Find where the given text appears and provide that cell's center as (X, Y) coordinate. 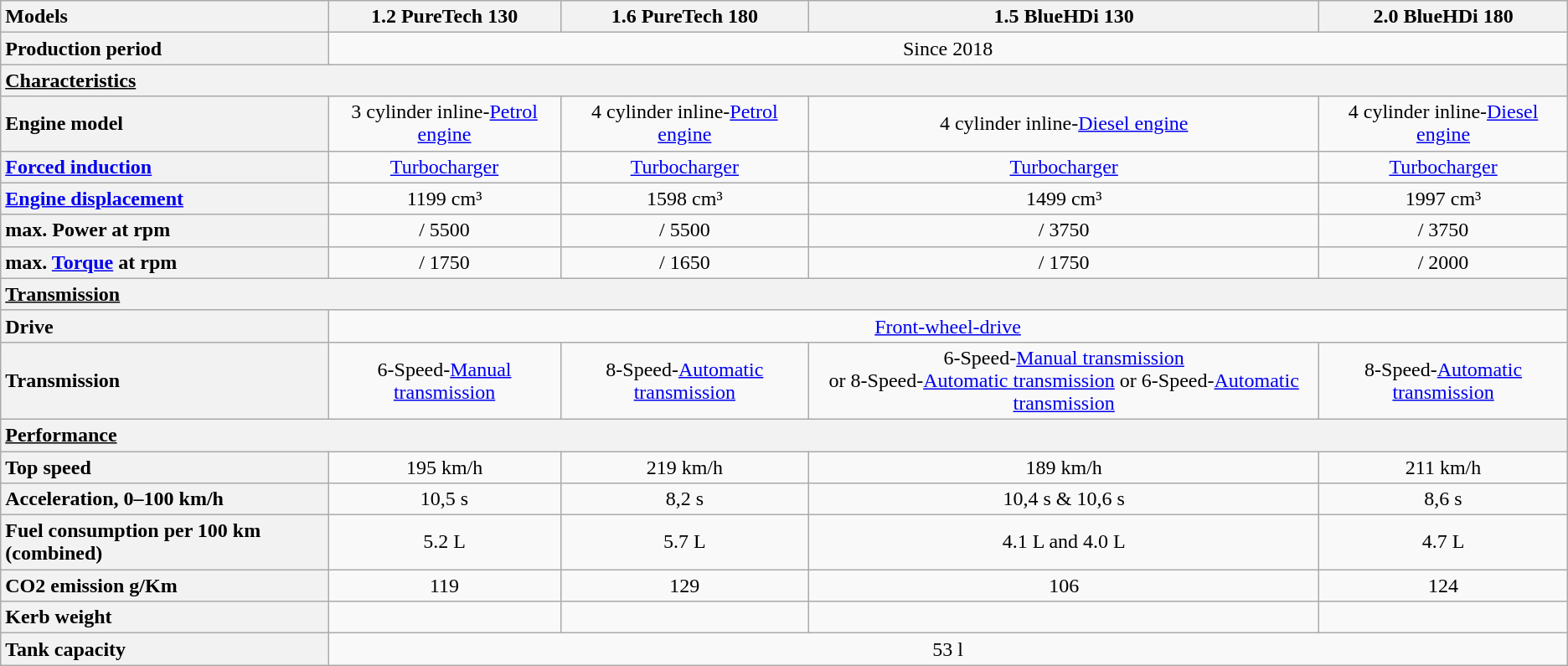
1499 cm³ (1064, 199)
1.6 PureTech 180 (684, 17)
Forced induction (164, 167)
3 cylinder inline-Petrol engine (444, 124)
4.1 L and 4.0 L (1064, 543)
4 cylinder inline-Petrol engine (684, 124)
8,6 s (1443, 499)
8,2 s (684, 499)
Front-wheel-drive (948, 326)
Tank capacity (164, 649)
129 (684, 586)
max. Power at rpm (164, 230)
5.7 L (684, 543)
6-Speed-Manual transmissionor 8-Speed-Automatic transmission or 6-Speed-Automatic transmission (1064, 380)
119 (444, 586)
Fuel consumption per 100 km (combined) (164, 543)
211 km/h (1443, 467)
1598 cm³ (684, 199)
10,5 s (444, 499)
Drive (164, 326)
/ 1650 (684, 262)
1.2 PureTech 130 (444, 17)
2.0 BlueHDi 180 (1443, 17)
124 (1443, 586)
219 km/h (684, 467)
189 km/h (1064, 467)
5.2 L (444, 543)
6-Speed-Manual transmission (444, 380)
Characteristics (784, 80)
Acceleration, 0–100 km/h (164, 499)
Models (164, 17)
1.5 BlueHDi 130 (1064, 17)
Kerb weight (164, 617)
max. Torque at rpm (164, 262)
1199 cm³ (444, 199)
106 (1064, 586)
Engine model (164, 124)
CO2 emission g/Km (164, 586)
195 km/h (444, 467)
4.7 L (1443, 543)
Performance (784, 435)
/ 2000 (1443, 262)
1997 cm³ (1443, 199)
Top speed (164, 467)
10,4 s & 10,6 s (1064, 499)
Since 2018 (948, 49)
Engine displacement (164, 199)
53 l (948, 649)
Production period (164, 49)
